Search for the cell housing the specified text and yield its [X, Y] center coordinate. 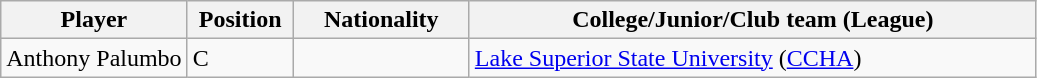
Anthony Palumbo [94, 58]
C [240, 58]
Player [94, 20]
Position [240, 20]
Lake Superior State University (CCHA) [752, 58]
Nationality [381, 20]
College/Junior/Club team (League) [752, 20]
